Determine the [x, y] coordinate at the center of the cell enclosing the given text.  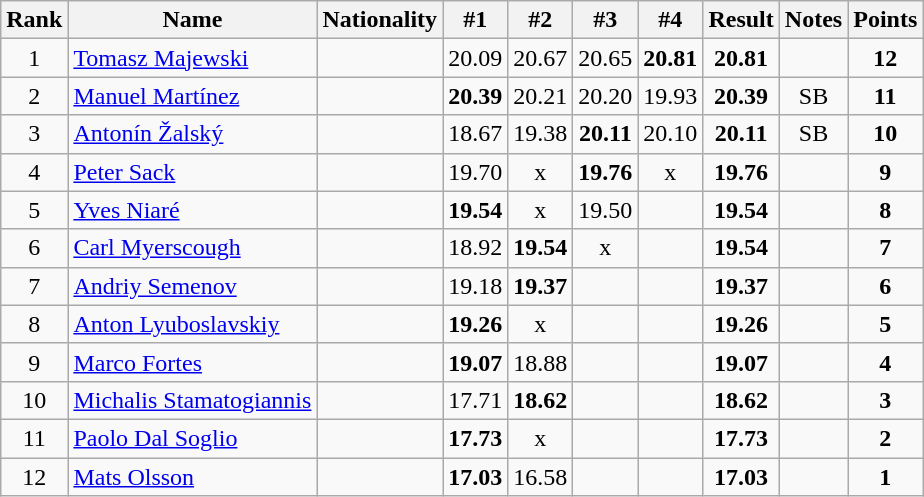
Tomasz Majewski [192, 58]
20.21 [540, 96]
Nationality [380, 20]
Marco Fortes [192, 362]
Result [741, 20]
20.65 [606, 58]
Mats Olsson [192, 477]
19.18 [476, 286]
Name [192, 20]
20.09 [476, 58]
18.67 [476, 134]
#3 [606, 20]
Paolo Dal Soglio [192, 438]
Michalis Stamatogiannis [192, 400]
19.50 [606, 210]
19.70 [476, 172]
Yves Niaré [192, 210]
16.58 [540, 477]
Notes [813, 20]
20.10 [670, 134]
18.92 [476, 248]
17.71 [476, 400]
20.67 [540, 58]
Manuel Martínez [192, 96]
19.38 [540, 134]
20.20 [606, 96]
19.93 [670, 96]
Andriy Semenov [192, 286]
#1 [476, 20]
Rank [34, 20]
Carl Myerscough [192, 248]
Anton Lyuboslavskiy [192, 324]
Points [886, 20]
#2 [540, 20]
18.88 [540, 362]
#4 [670, 20]
Peter Sack [192, 172]
Antonín Žalský [192, 134]
